Find where the given text appears and provide that cell's center as [X, Y] coordinate. 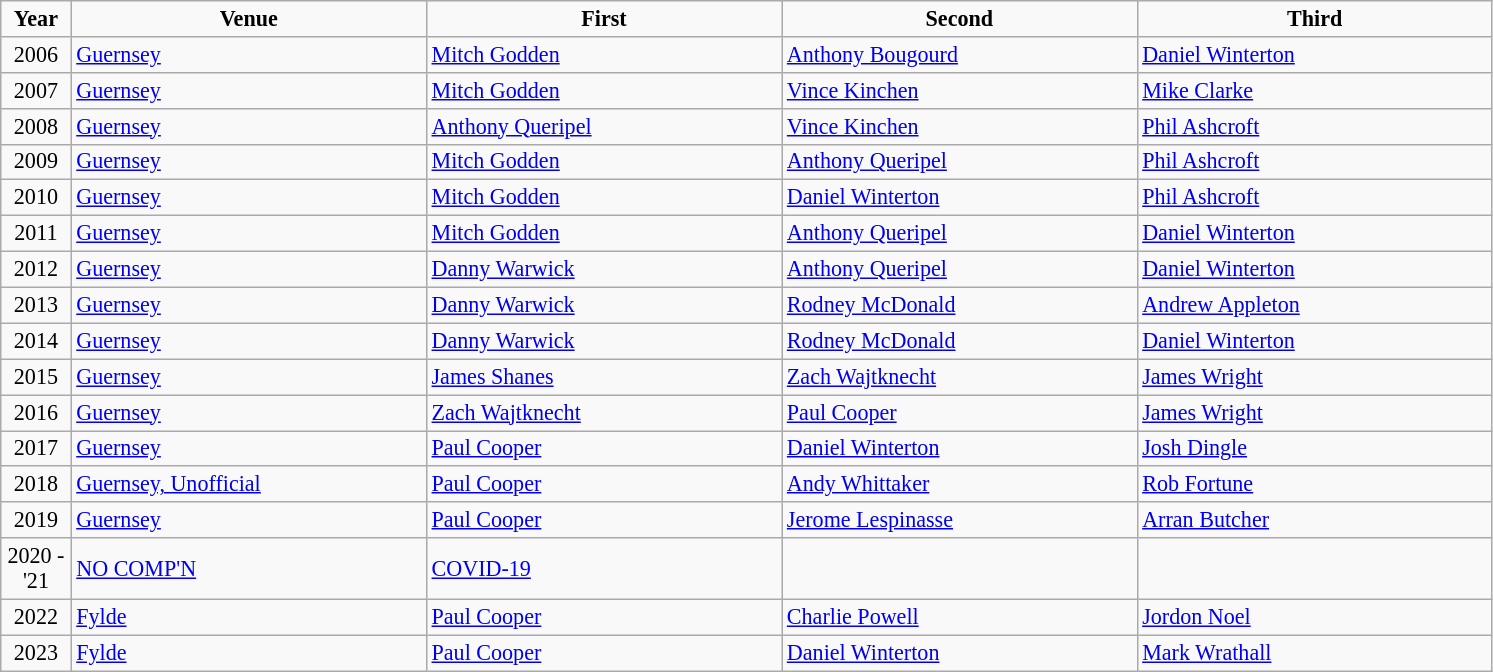
First [604, 18]
2020 - '21 [36, 568]
2011 [36, 233]
Andy Whittaker [960, 484]
2006 [36, 54]
NO COMP'N [248, 568]
Charlie Powell [960, 617]
2014 [36, 341]
Josh Dingle [1314, 448]
2019 [36, 520]
Andrew Appleton [1314, 305]
2017 [36, 448]
2015 [36, 377]
2012 [36, 269]
2008 [36, 126]
2022 [36, 617]
2016 [36, 412]
Guernsey, Unofficial [248, 484]
Mark Wrathall [1314, 653]
Year [36, 18]
James Shanes [604, 377]
Jerome Lespinasse [960, 520]
2023 [36, 653]
2007 [36, 90]
Arran Butcher [1314, 520]
2013 [36, 305]
COVID-19 [604, 568]
Jordon Noel [1314, 617]
Anthony Bougourd [960, 54]
2010 [36, 198]
2009 [36, 162]
Third [1314, 18]
Mike Clarke [1314, 90]
Venue [248, 18]
Rob Fortune [1314, 484]
2018 [36, 484]
Second [960, 18]
